Find where the given text appears and provide that cell's center as [X, Y] coordinate. 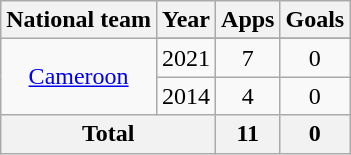
Goals [315, 20]
National team [79, 20]
Total [108, 134]
Cameroon [79, 77]
11 [248, 134]
2014 [186, 96]
Apps [248, 20]
4 [248, 96]
Year [186, 20]
7 [248, 58]
2021 [186, 58]
